Locate the cell with the specified text and output its (X, Y) center coordinate. 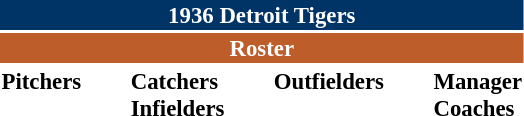
Roster (262, 48)
1936 Detroit Tigers (262, 15)
